Determine the (x, y) coordinate at the center of the cell enclosing the given text.  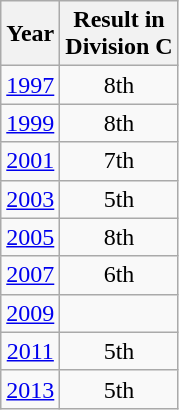
Year (30, 34)
2005 (30, 237)
2001 (30, 161)
2009 (30, 313)
1999 (30, 123)
2007 (30, 275)
7th (119, 161)
Result inDivision C (119, 34)
2013 (30, 389)
2003 (30, 199)
6th (119, 275)
2011 (30, 351)
1997 (30, 85)
